Locate the cell with the specified text and output its (X, Y) center coordinate. 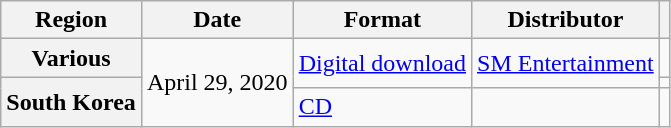
Distributor (566, 20)
South Korea (72, 102)
SM Entertainment (566, 64)
CD (382, 107)
Format (382, 20)
Various (72, 58)
Region (72, 20)
Digital download (382, 64)
April 29, 2020 (217, 82)
Date (217, 20)
